Determine the [x, y] coordinate at the center of the cell enclosing the given text.  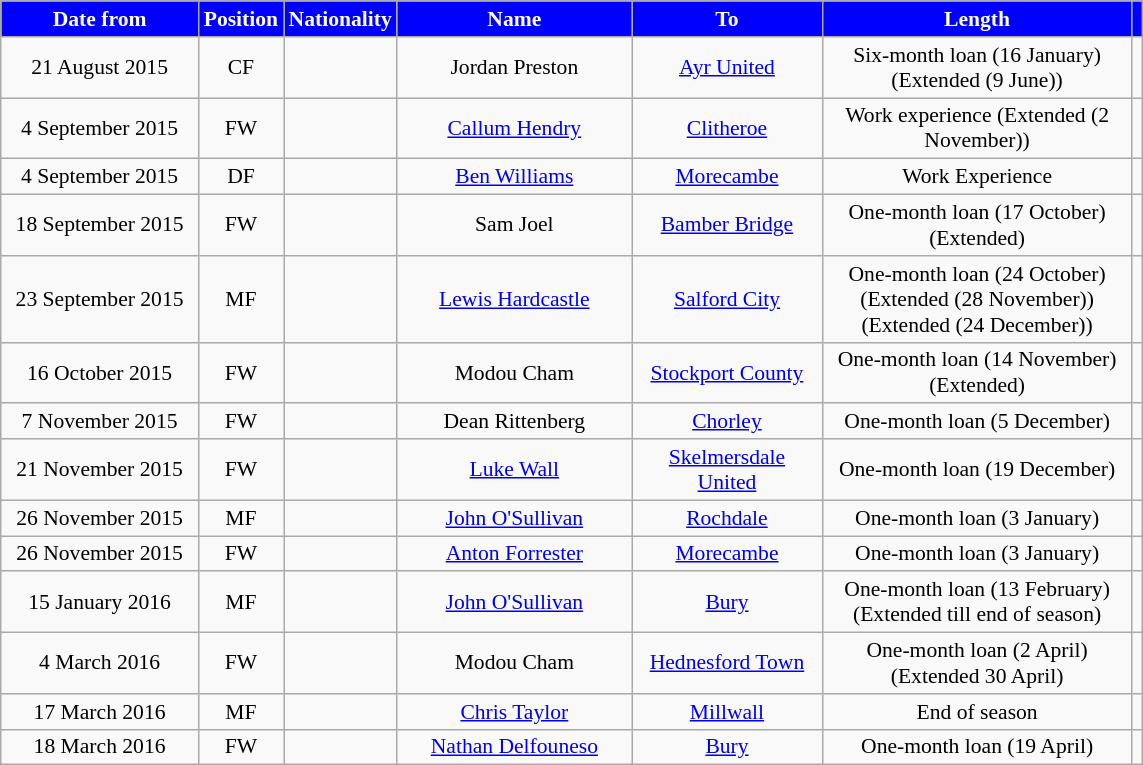
Nationality [340, 19]
One-month loan (13 February) (Extended till end of season) [977, 602]
Six-month loan (16 January) (Extended (9 June)) [977, 68]
Rochdale [727, 518]
23 September 2015 [100, 300]
21 August 2015 [100, 68]
To [727, 19]
Clitheroe [727, 128]
CF [240, 68]
DF [240, 177]
Chorley [727, 422]
Millwall [727, 712]
Length [977, 19]
One-month loan (17 October) (Extended) [977, 226]
Anton Forrester [514, 554]
Lewis Hardcastle [514, 300]
Bamber Bridge [727, 226]
One-month loan (24 October) (Extended (28 November)) (Extended (24 December)) [977, 300]
Date from [100, 19]
Name [514, 19]
Position [240, 19]
Luke Wall [514, 470]
Ayr United [727, 68]
18 March 2016 [100, 747]
Sam Joel [514, 226]
One-month loan (19 April) [977, 747]
Work Experience [977, 177]
Work experience (Extended (2 November)) [977, 128]
Chris Taylor [514, 712]
Callum Hendry [514, 128]
21 November 2015 [100, 470]
Hednesford Town [727, 664]
Ben Williams [514, 177]
One-month loan (5 December) [977, 422]
Salford City [727, 300]
Dean Rittenberg [514, 422]
7 November 2015 [100, 422]
Skelmersdale United [727, 470]
One-month loan (19 December) [977, 470]
16 October 2015 [100, 372]
Stockport County [727, 372]
One-month loan (2 April) (Extended 30 April) [977, 664]
4 March 2016 [100, 664]
17 March 2016 [100, 712]
18 September 2015 [100, 226]
Jordan Preston [514, 68]
Nathan Delfouneso [514, 747]
One-month loan (14 November) (Extended) [977, 372]
End of season [977, 712]
15 January 2016 [100, 602]
